Determine the [X, Y] coordinate at the center of the cell enclosing the given text.  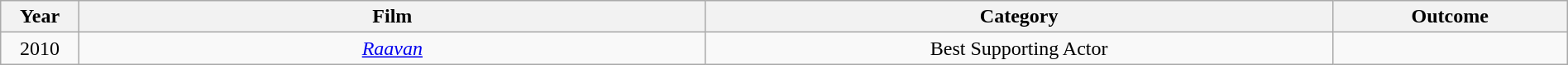
Raavan [392, 48]
Year [40, 17]
Best Supporting Actor [1019, 48]
Film [392, 17]
Category [1019, 17]
2010 [40, 48]
Outcome [1450, 17]
